Identify which cell holds the provided text, then report its [x, y] central coordinate. 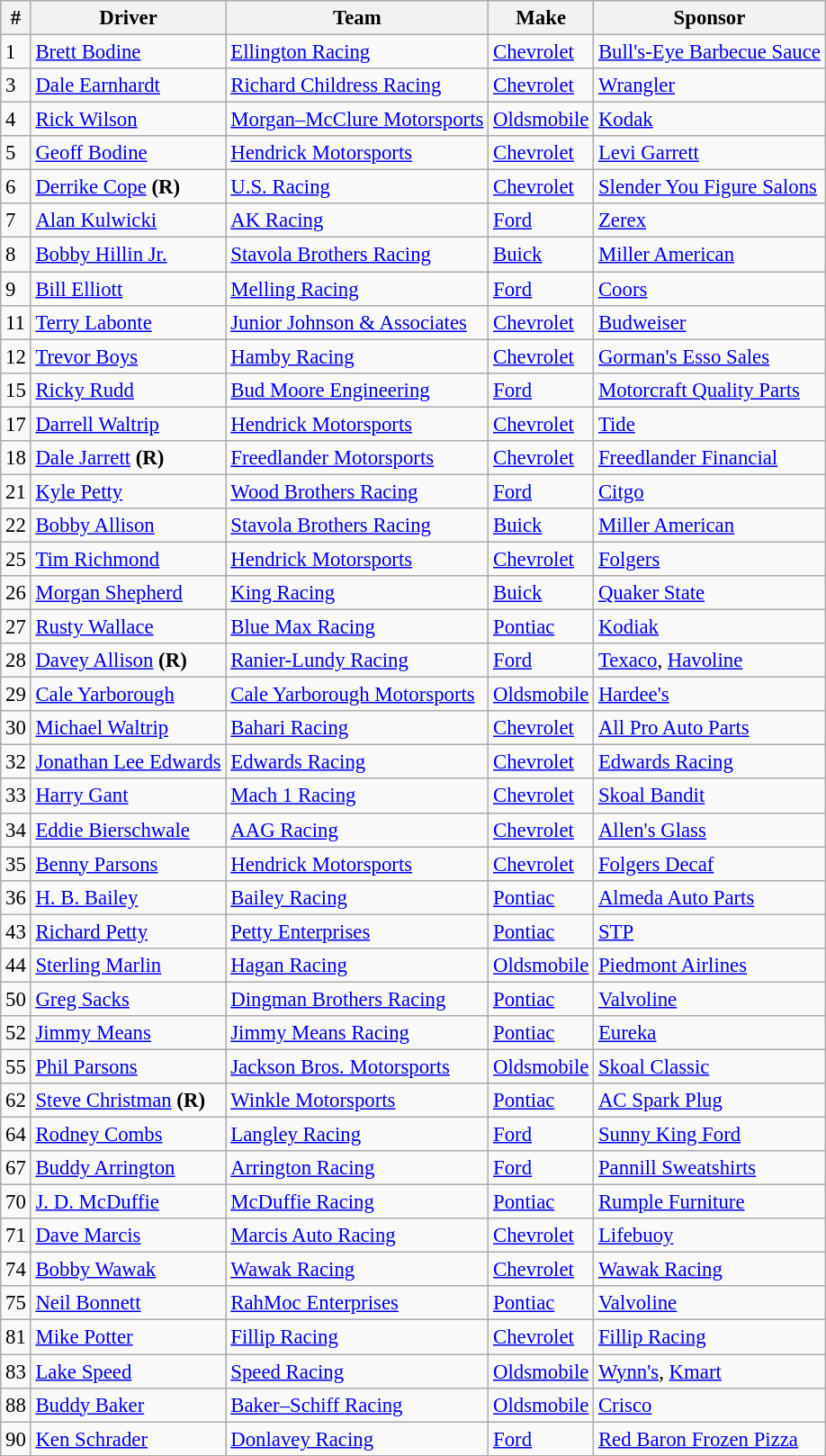
Sponsor [710, 18]
Harry Gant [128, 796]
Kodiak [710, 627]
Terry Labonte [128, 322]
Rick Wilson [128, 120]
25 [16, 559]
27 [16, 627]
6 [16, 187]
Jimmy Means Racing [357, 1033]
Hagan Racing [357, 966]
Hamby Racing [357, 356]
Team [357, 18]
44 [16, 966]
7 [16, 220]
Richard Petty [128, 931]
5 [16, 153]
81 [16, 1337]
Allen's Glass [710, 830]
67 [16, 1168]
Rusty Wallace [128, 627]
Langley Racing [357, 1135]
Almeda Auto Parts [710, 897]
Tide [710, 424]
Winkle Motorsports [357, 1101]
Speed Racing [357, 1371]
Bobby Wawak [128, 1270]
Ellington Racing [357, 52]
Ranier-Lundy Racing [357, 661]
Bailey Racing [357, 897]
29 [16, 695]
Bobby Hillin Jr. [128, 255]
Wrangler [710, 85]
Zerex [710, 220]
9 [16, 289]
Lifebuoy [710, 1236]
Gorman's Esso Sales [710, 356]
Sunny King Ford [710, 1135]
Dale Jarrett (R) [128, 458]
U.S. Racing [357, 187]
21 [16, 491]
26 [16, 593]
Dale Earnhardt [128, 85]
Folgers [710, 559]
Donlavey Racing [357, 1439]
Piedmont Airlines [710, 966]
Trevor Boys [128, 356]
28 [16, 661]
Michael Waltrip [128, 728]
Skoal Classic [710, 1066]
Bill Elliott [128, 289]
STP [710, 931]
Rumple Furniture [710, 1202]
15 [16, 390]
Jimmy Means [128, 1033]
Make [542, 18]
75 [16, 1304]
Kyle Petty [128, 491]
Bahari Racing [357, 728]
Jackson Bros. Motorsports [357, 1066]
Greg Sacks [128, 999]
12 [16, 356]
Davey Allison (R) [128, 661]
Slender You Figure Salons [710, 187]
32 [16, 762]
Derrike Cope (R) [128, 187]
43 [16, 931]
Lake Speed [128, 1371]
35 [16, 864]
Dave Marcis [128, 1236]
3 [16, 85]
Red Baron Frozen Pizza [710, 1439]
Arrington Racing [357, 1168]
74 [16, 1270]
Skoal Bandit [710, 796]
Jonathan Lee Edwards [128, 762]
King Racing [357, 593]
Bud Moore Engineering [357, 390]
Mike Potter [128, 1337]
AAG Racing [357, 830]
Phil Parsons [128, 1066]
Levi Garrett [710, 153]
Morgan Shepherd [128, 593]
Eureka [710, 1033]
Ricky Rudd [128, 390]
H. B. Bailey [128, 897]
Ken Schrader [128, 1439]
Marcis Auto Racing [357, 1236]
62 [16, 1101]
34 [16, 830]
Blue Max Racing [357, 627]
Wynn's, Kmart [710, 1371]
AC Spark Plug [710, 1101]
Darrell Waltrip [128, 424]
Quaker State [710, 593]
J. D. McDuffie [128, 1202]
Tim Richmond [128, 559]
Freedlander Motorsports [357, 458]
4 [16, 120]
55 [16, 1066]
Steve Christman (R) [128, 1101]
Eddie Bierschwale [128, 830]
Folgers Decaf [710, 864]
11 [16, 322]
Petty Enterprises [357, 931]
Bobby Allison [128, 526]
Wood Brothers Racing [357, 491]
Cale Yarborough [128, 695]
Buddy Arrington [128, 1168]
Motorcraft Quality Parts [710, 390]
36 [16, 897]
33 [16, 796]
64 [16, 1135]
Neil Bonnett [128, 1304]
Freedlander Financial [710, 458]
Citgo [710, 491]
Sterling Marlin [128, 966]
8 [16, 255]
Hardee's [710, 695]
90 [16, 1439]
Richard Childress Racing [357, 85]
Benny Parsons [128, 864]
Buddy Baker [128, 1405]
70 [16, 1202]
1 [16, 52]
22 [16, 526]
Baker–Schiff Racing [357, 1405]
Brett Bodine [128, 52]
McDuffie Racing [357, 1202]
# [16, 18]
Kodak [710, 120]
Junior Johnson & Associates [357, 322]
18 [16, 458]
Crisco [710, 1405]
RahMoc Enterprises [357, 1304]
Cale Yarborough Motorsports [357, 695]
71 [16, 1236]
17 [16, 424]
Bull's-Eye Barbecue Sauce [710, 52]
Dingman Brothers Racing [357, 999]
Rodney Combs [128, 1135]
Budweiser [710, 322]
Morgan–McClure Motorsports [357, 120]
Melling Racing [357, 289]
52 [16, 1033]
Alan Kulwicki [128, 220]
Geoff Bodine [128, 153]
AK Racing [357, 220]
50 [16, 999]
83 [16, 1371]
Pannill Sweatshirts [710, 1168]
All Pro Auto Parts [710, 728]
Coors [710, 289]
88 [16, 1405]
Texaco, Havoline [710, 661]
30 [16, 728]
Driver [128, 18]
Mach 1 Racing [357, 796]
